For the text-containing cell, return its midpoint in [x, y] coordinate format. 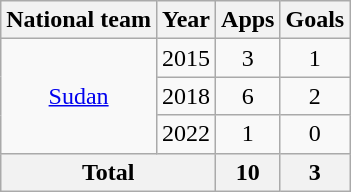
0 [315, 134]
Sudan [79, 96]
Year [186, 20]
6 [248, 96]
2015 [186, 58]
Goals [315, 20]
2018 [186, 96]
2022 [186, 134]
National team [79, 20]
Apps [248, 20]
Total [108, 172]
10 [248, 172]
2 [315, 96]
